From the cell containing the given text, extract its center point as [X, Y] coordinate. 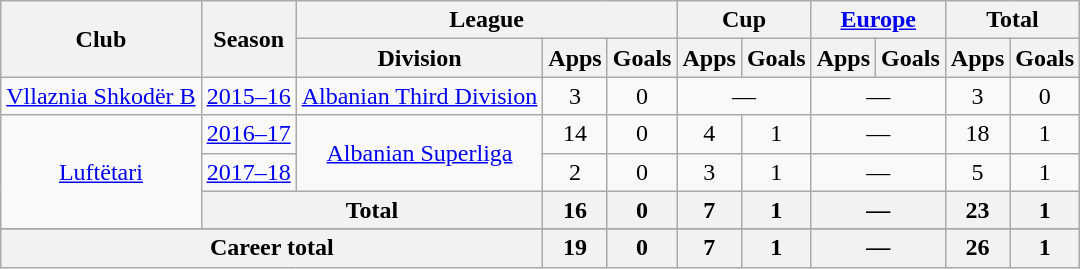
14 [575, 134]
Albanian Superliga [420, 153]
19 [575, 248]
Club [101, 39]
Albanian Third Division [420, 96]
2 [575, 172]
16 [575, 210]
2016–17 [248, 134]
Career total [272, 248]
Season [248, 39]
Division [420, 58]
Cup [744, 20]
Luftëtari [101, 172]
2015–16 [248, 96]
4 [709, 134]
League [486, 20]
Vllaznia Shkodër B [101, 96]
26 [977, 248]
Europe [878, 20]
18 [977, 134]
23 [977, 210]
5 [977, 172]
2017–18 [248, 172]
